Detect which cell encompasses the target text, then output its (x, y) center coordinate. 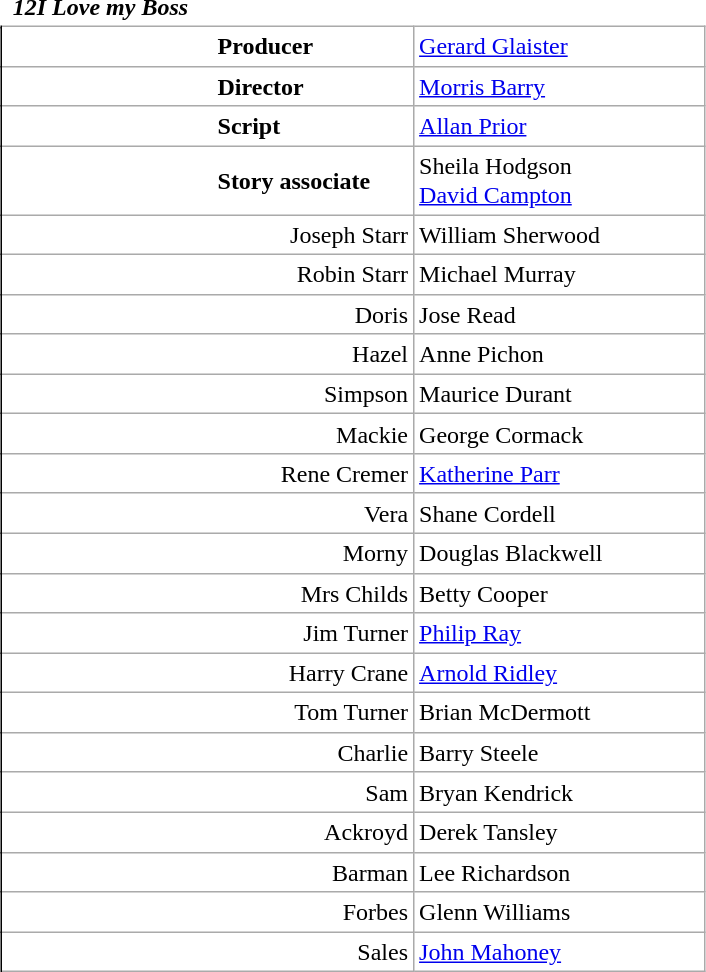
Script (208, 126)
Allan Prior (560, 126)
Harry Crane (208, 673)
Sales (208, 952)
Director (208, 86)
Forbes (208, 912)
William Sherwood (560, 234)
Barry Steele (560, 752)
Doris (208, 314)
Derek Tansley (560, 832)
Hazel (208, 354)
Producer (208, 46)
Betty Cooper (560, 593)
Charlie (208, 752)
Katherine Parr (560, 474)
Robin Starr (208, 274)
Simpson (208, 394)
Anne Pichon (560, 354)
Mrs Childs (208, 593)
Jose Read (560, 314)
Barman (208, 872)
Lee Richardson (560, 872)
George Cormack (560, 434)
Shane Cordell (560, 513)
Morny (208, 553)
Michael Murray (560, 274)
Joseph Starr (208, 234)
Morris Barry (560, 86)
Vera (208, 513)
Philip Ray (560, 633)
Jim Turner (208, 633)
Bryan Kendrick (560, 792)
Douglas Blackwell (560, 553)
Glenn Williams (560, 912)
Maurice Durant (560, 394)
Gerard Glaister (560, 46)
Ackroyd (208, 832)
John Mahoney (560, 952)
Tom Turner (208, 713)
Rene Cremer (208, 474)
Story associate (208, 180)
Sheila HodgsonDavid Campton (560, 180)
Arnold Ridley (560, 673)
Brian McDermott (560, 713)
Mackie (208, 434)
Sam (208, 792)
